Return the (x, y) coordinate for the center point of the cell that contains the specified text.  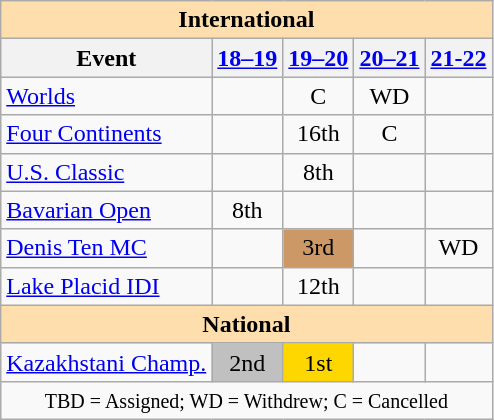
21-22 (458, 58)
Worlds (106, 96)
Denis Ten MC (106, 248)
1st (318, 362)
20–21 (390, 58)
U.S. Classic (106, 172)
Bavarian Open (106, 210)
Kazakhstani Champ. (106, 362)
12th (318, 286)
Event (106, 58)
2nd (248, 362)
Four Continents (106, 134)
18–19 (248, 58)
19–20 (318, 58)
3rd (318, 248)
TBD = Assigned; WD = Withdrew; C = Cancelled (246, 400)
16th (318, 134)
Lake Placid IDI (106, 286)
International (246, 20)
National (246, 324)
